Scan for the cell matching the given text and deliver its (X, Y) coordinate at center. 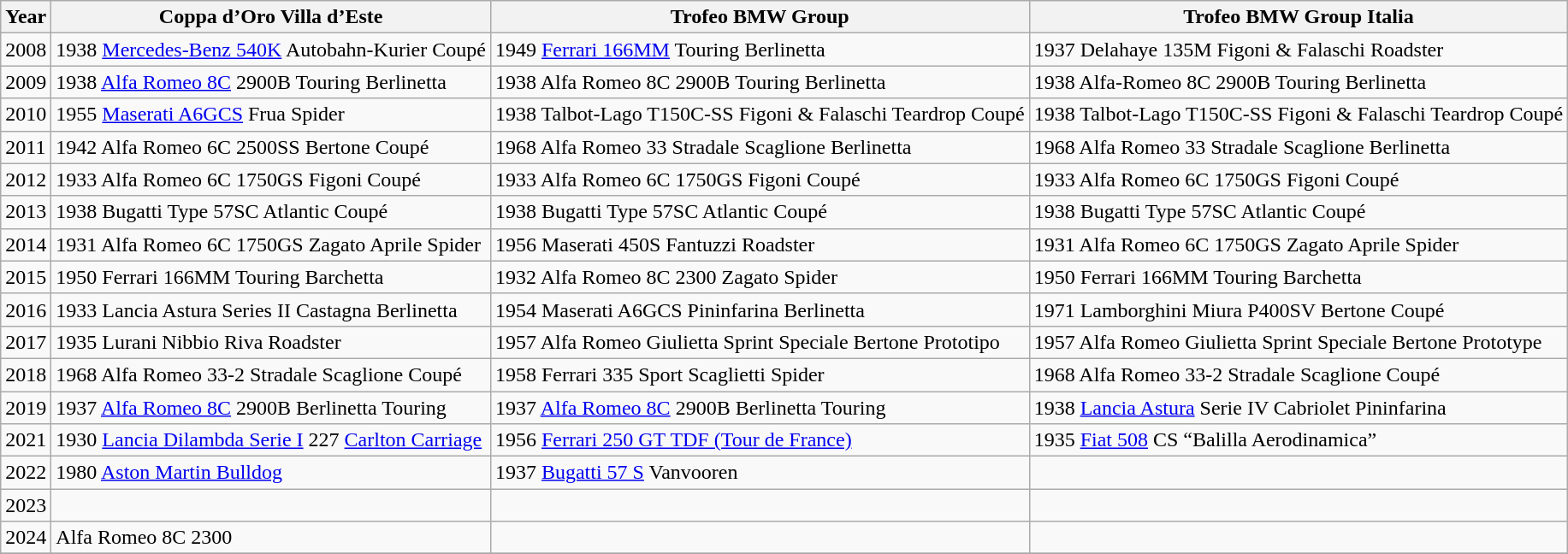
2009 (26, 82)
Year (26, 17)
1938 Mercedes-Benz 540K Autobahn-Kurier Coupé (271, 50)
2008 (26, 50)
Trofeo BMW Group Italia (1299, 17)
Alfa Romeo 8C 2300 (271, 538)
2023 (26, 505)
2019 (26, 408)
2021 (26, 440)
2022 (26, 473)
2017 (26, 342)
2015 (26, 277)
1937 Bugatti 57 S Vanvooren (760, 473)
1958 Ferrari 335 Sport Scaglietti Spider (760, 374)
2013 (26, 212)
2010 (26, 115)
1955 Maserati A6GCS Frua Spider (271, 115)
1933 Lancia Astura Series II Castagna Berlinetta (271, 309)
1935 Fiat 508 CS “Balilla Aerodinamica” (1299, 440)
1980 Aston Martin Bulldog (271, 473)
1954 Maserati A6GCS Pininfarina Berlinetta (760, 309)
1957 Alfa Romeo Giulietta Sprint Speciale Bertone Prototipo (760, 342)
2024 (26, 538)
2018 (26, 374)
1956 Ferrari 250 GT TDF (Tour de France) (760, 440)
2014 (26, 245)
1957 Alfa Romeo Giulietta Sprint Speciale Bertone Prototype (1299, 342)
1938 Alfa-Romeo 8C 2900B Touring Berlinetta (1299, 82)
2011 (26, 147)
1956 Maserati 450S Fantuzzi Roadster (760, 245)
Coppa d’Oro Villa d’Este (271, 17)
1932 Alfa Romeo 8C 2300 Zagato Spider (760, 277)
1938 Lancia Astura Serie IV Cabriolet Pininfarina (1299, 408)
1949 Ferrari 166MM Touring Berlinetta (760, 50)
Trofeo BMW Group (760, 17)
1937 Delahaye 135M Figoni & Falaschi Roadster (1299, 50)
2012 (26, 180)
1935 Lurani Nibbio Riva Roadster (271, 342)
2016 (26, 309)
1942 Alfa Romeo 6C 2500SS Bertone Coupé (271, 147)
1930 Lancia Dilambda Serie I 227 Carlton Carriage (271, 440)
1971 Lamborghini Miura P400SV Bertone Coupé (1299, 309)
